Return (x, y) of the center of cell containing provided text 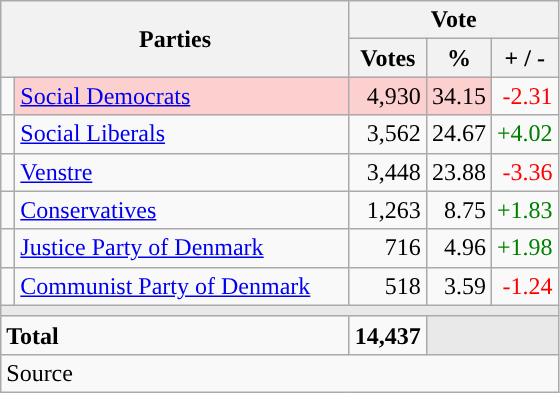
Venstre (182, 172)
Justice Party of Denmark (182, 248)
+ / - (524, 58)
34.15 (458, 96)
+1.83 (524, 210)
716 (388, 248)
+1.98 (524, 248)
+4.02 (524, 134)
Source (280, 373)
4,930 (388, 96)
3,562 (388, 134)
Total (176, 335)
% (458, 58)
Votes (388, 58)
1,263 (388, 210)
-1.24 (524, 286)
Vote (454, 20)
Communist Party of Denmark (182, 286)
14,437 (388, 335)
3.59 (458, 286)
8.75 (458, 210)
23.88 (458, 172)
4.96 (458, 248)
Social Democrats (182, 96)
-2.31 (524, 96)
Conservatives (182, 210)
24.67 (458, 134)
Parties (176, 39)
-3.36 (524, 172)
3,448 (388, 172)
518 (388, 286)
Social Liberals (182, 134)
